Output the (x, y) coordinate of the center of the cell containing the given text.  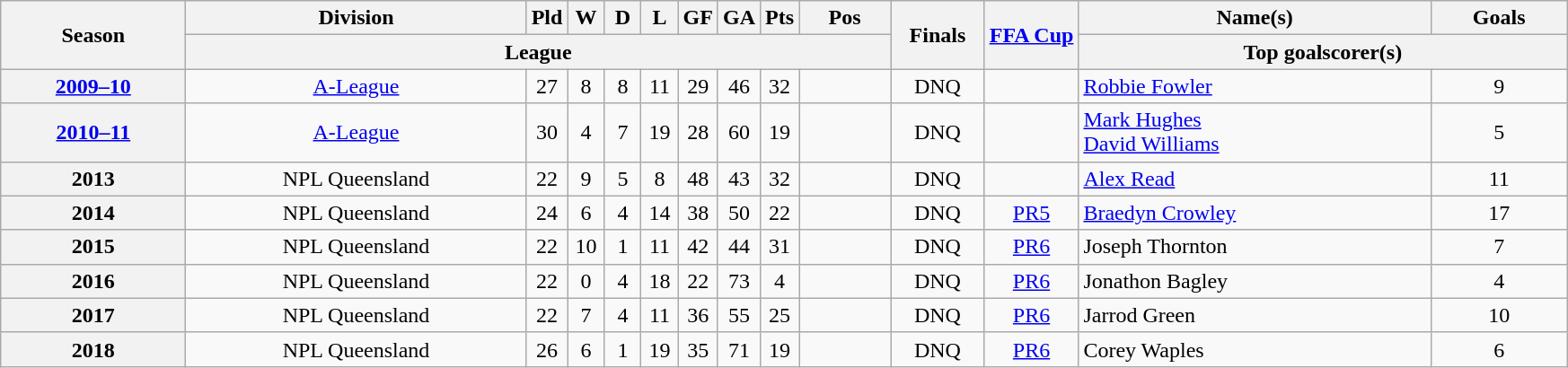
46 (738, 86)
71 (738, 349)
0 (586, 281)
Division (356, 18)
2010–11 (93, 133)
Pos (845, 18)
36 (698, 315)
2013 (93, 179)
43 (738, 179)
Jonathon Bagley (1255, 281)
2009–10 (93, 86)
31 (780, 247)
73 (738, 281)
17 (1500, 213)
Jarrod Green (1255, 315)
PR5 (1031, 213)
35 (698, 349)
W (586, 18)
Joseph Thornton (1255, 247)
Top goalscorer(s) (1323, 52)
GA (738, 18)
2015 (93, 247)
24 (547, 213)
2017 (93, 315)
Corey Waples (1255, 349)
Robbie Fowler (1255, 86)
2018 (93, 349)
Alex Read (1255, 179)
GF (698, 18)
26 (547, 349)
27 (547, 86)
55 (738, 315)
48 (698, 179)
D (623, 18)
Finals (938, 35)
25 (780, 315)
14 (659, 213)
30 (547, 133)
Season (93, 35)
Mark HughesDavid Williams (1255, 133)
Name(s) (1255, 18)
28 (698, 133)
Goals (1500, 18)
FFA Cup (1031, 35)
2016 (93, 281)
2014 (93, 213)
18 (659, 281)
44 (738, 247)
50 (738, 213)
29 (698, 86)
Braedyn Crowley (1255, 213)
Pts (780, 18)
38 (698, 213)
60 (738, 133)
Pld (547, 18)
L (659, 18)
League (539, 52)
42 (698, 247)
